Capture the cell that displays the provided text and extract its [X, Y] central coordinate. 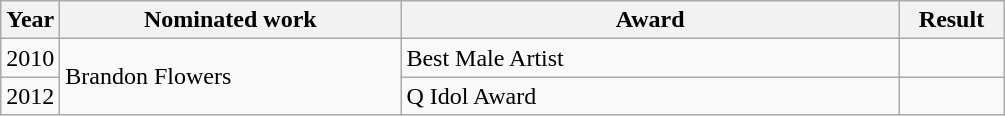
Brandon Flowers [230, 77]
Award [650, 20]
Best Male Artist [650, 58]
2010 [30, 58]
Result [951, 20]
2012 [30, 96]
Nominated work [230, 20]
Q Idol Award [650, 96]
Year [30, 20]
